From the cell containing the given text, extract its center point as (X, Y) coordinate. 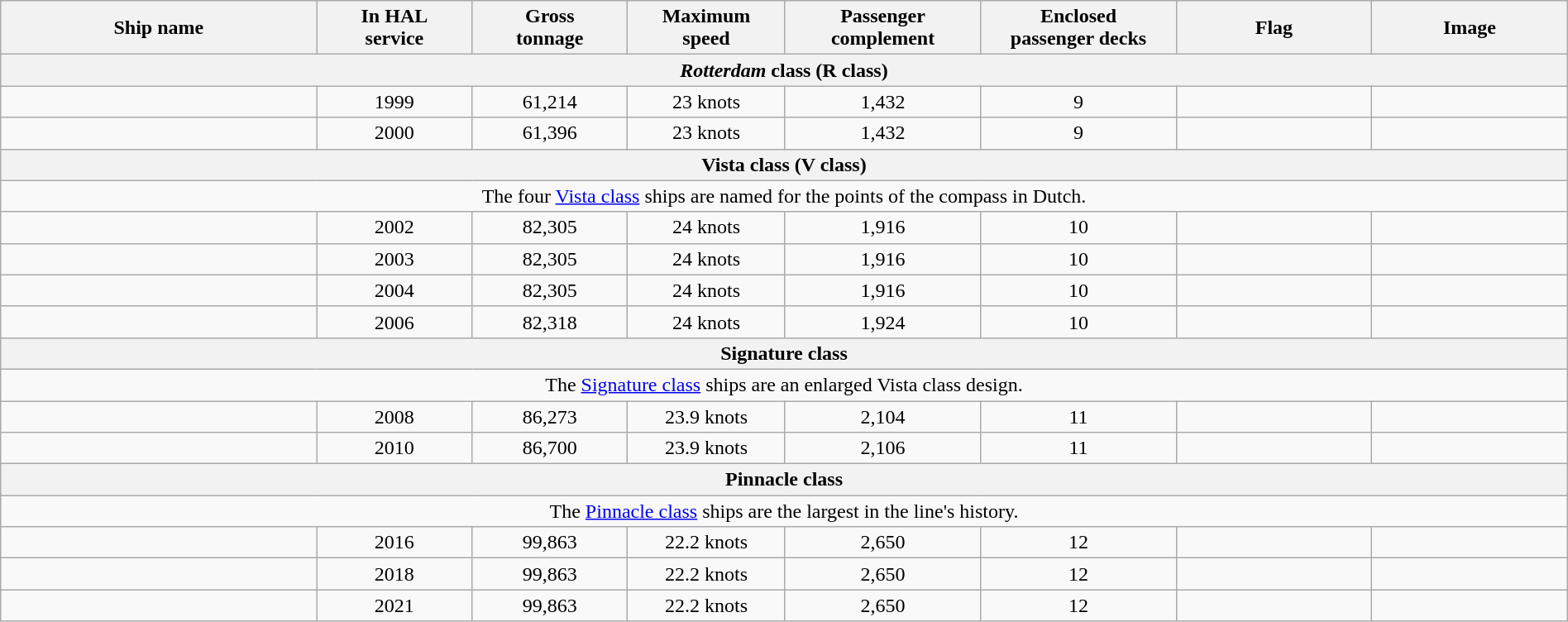
2021 (394, 605)
Maximumspeed (706, 28)
The Pinnacle class ships are the largest in the line's history. (784, 511)
2004 (394, 290)
1,924 (882, 322)
Vista class (V class) (784, 165)
2,106 (882, 448)
2006 (394, 322)
2000 (394, 133)
Pinnacle class (784, 480)
2016 (394, 543)
The four Vista class ships are named for the points of the compass in Dutch. (784, 196)
2010 (394, 448)
Passengercomplement (882, 28)
2002 (394, 227)
Rotterdam class (R class) (784, 70)
Enclosedpassenger decks (1078, 28)
Grosstonnage (550, 28)
61,396 (550, 133)
1999 (394, 102)
In HALservice (394, 28)
2,104 (882, 416)
Signature class (784, 353)
Flag (1274, 28)
Image (1470, 28)
86,700 (550, 448)
86,273 (550, 416)
2003 (394, 259)
2018 (394, 574)
82,318 (550, 322)
61,214 (550, 102)
Ship name (159, 28)
2008 (394, 416)
The Signature class ships are an enlarged Vista class design. (784, 385)
